From the cell containing the given text, extract its center point as [x, y] coordinate. 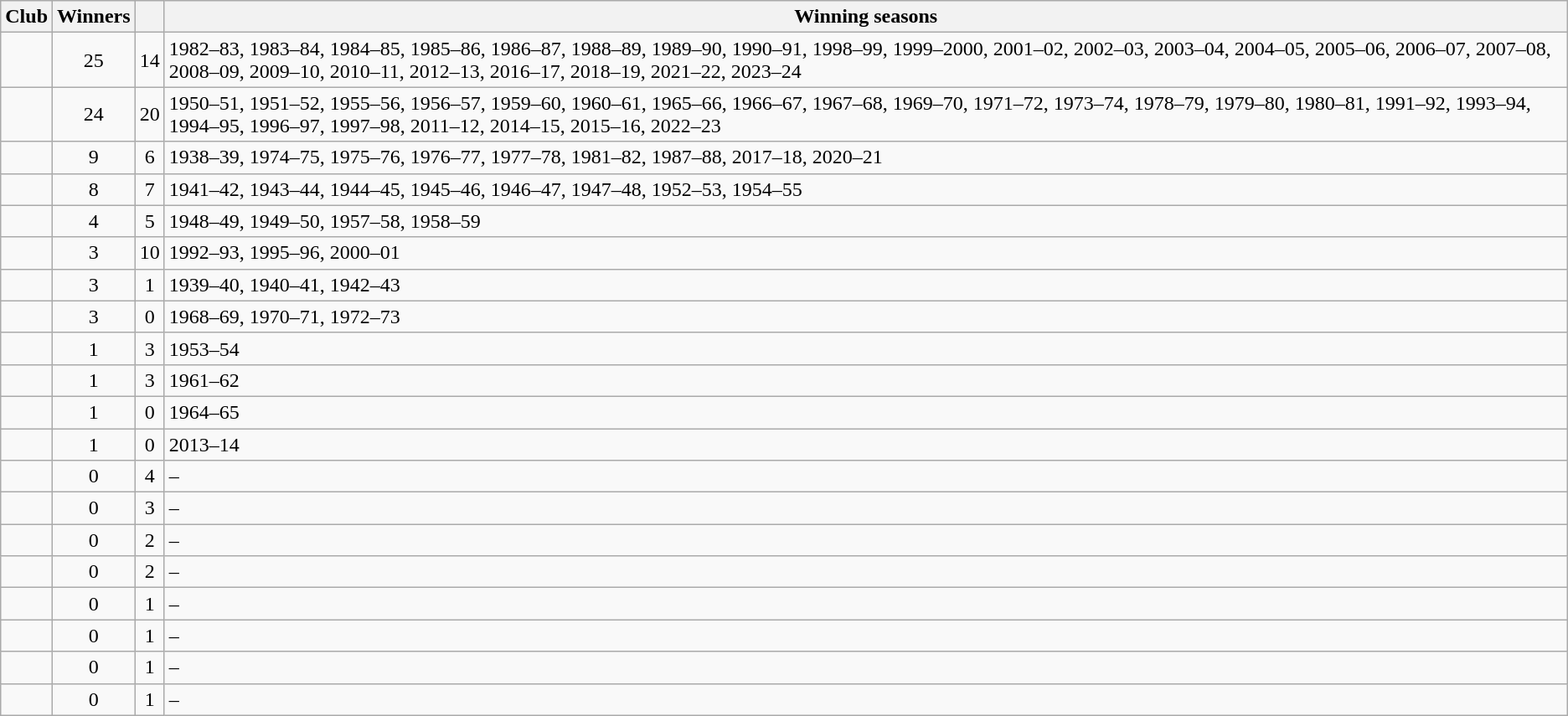
14 [149, 60]
Winners [94, 17]
Winning seasons [866, 17]
1938–39, 1974–75, 1975–76, 1976–77, 1977–78, 1981–82, 1987–88, 2017–18, 2020–21 [866, 157]
20 [149, 114]
10 [149, 253]
2013–14 [866, 445]
1941–42, 1943–44, 1944–45, 1945–46, 1946–47, 1947–48, 1952–53, 1954–55 [866, 189]
6 [149, 157]
1964–65 [866, 412]
1968–69, 1970–71, 1972–73 [866, 317]
1953–54 [866, 348]
24 [94, 114]
1961–62 [866, 380]
25 [94, 60]
1939–40, 1940–41, 1942–43 [866, 285]
Club [27, 17]
1992–93, 1995–96, 2000–01 [866, 253]
7 [149, 189]
5 [149, 221]
8 [94, 189]
9 [94, 157]
1948–49, 1949–50, 1957–58, 1958–59 [866, 221]
